Capture the cell that displays the provided text and extract its (x, y) central coordinate. 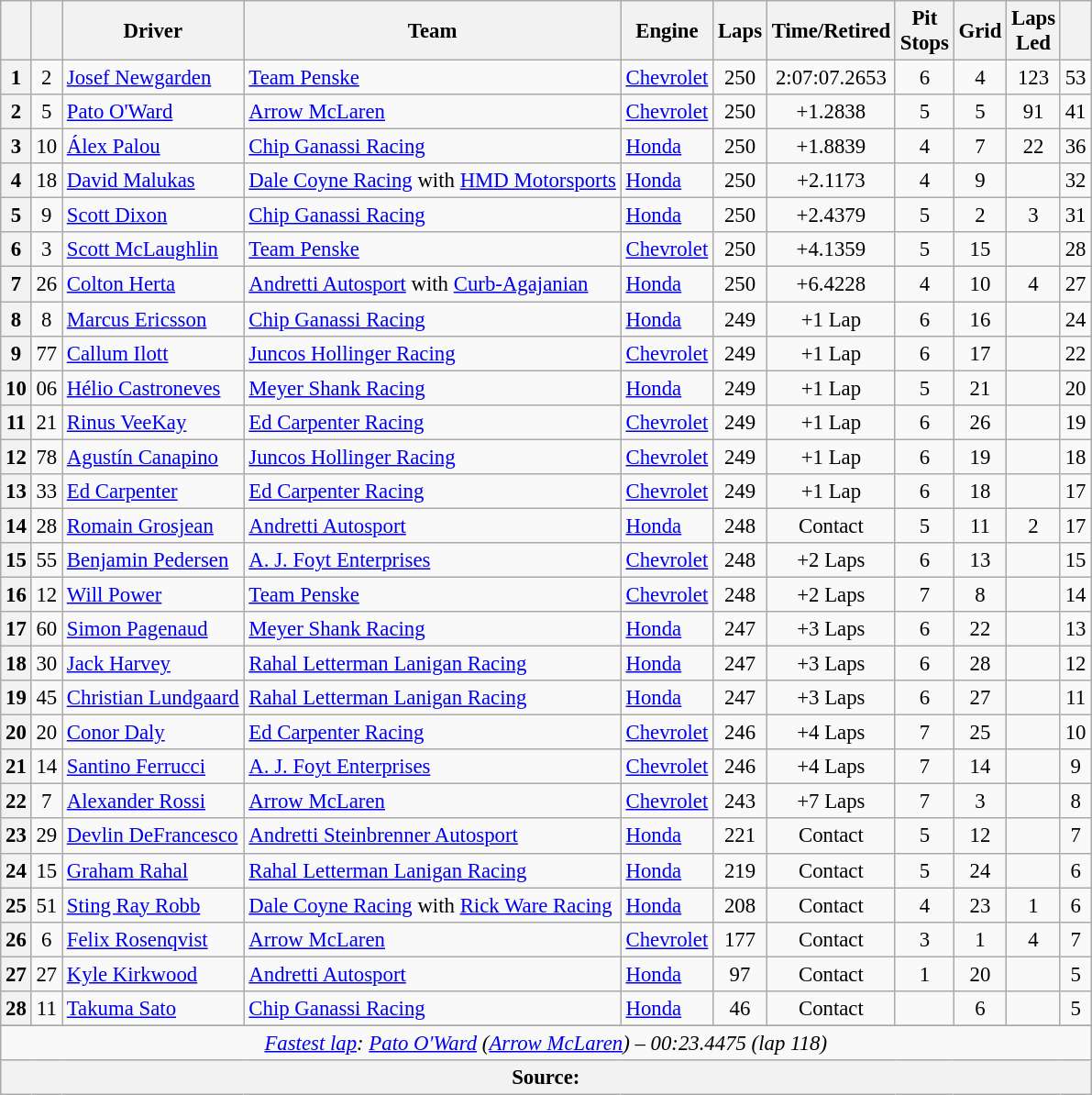
41 (1075, 112)
2:07:07.2653 (831, 78)
+1.2838 (831, 112)
97 (741, 974)
LapsLed (1034, 31)
219 (741, 870)
36 (1075, 147)
46 (741, 1009)
Devlin DeFrancesco (154, 836)
77 (46, 353)
53 (1075, 78)
Andretti Steinbrenner Autosport (433, 836)
Hélio Castroneves (154, 388)
+6.4228 (831, 284)
Dale Coyne Racing with Rick Ware Racing (433, 905)
+7 Laps (831, 802)
Fastest lap: Pato O'Ward (Arrow McLaren) – 00:23.4475 (lap 118) (546, 1043)
Scott Dixon (154, 216)
Simon Pagenaud (154, 629)
177 (741, 939)
Driver (154, 31)
30 (46, 664)
Josef Newgarden (154, 78)
Callum Ilott (154, 353)
+1.8839 (831, 147)
Will Power (154, 594)
Álex Palou (154, 147)
51 (46, 905)
Conor Daly (154, 733)
Benjamin Pedersen (154, 560)
Romain Grosjean (154, 525)
Engine (667, 31)
Ed Carpenter (154, 492)
91 (1034, 112)
Takuma Sato (154, 1009)
55 (46, 560)
45 (46, 698)
Agustín Canapino (154, 457)
Felix Rosenqvist (154, 939)
Scott McLaughlin (154, 250)
06 (46, 388)
+2.1173 (831, 181)
Andretti Autosport with Curb-Agajanian (433, 284)
Laps (741, 31)
Kyle Kirkwood (154, 974)
Dale Coyne Racing with HMD Motorsports (433, 181)
David Malukas (154, 181)
Rinus VeeKay (154, 422)
243 (741, 802)
Jack Harvey (154, 664)
Source: (546, 1078)
31 (1075, 216)
Time/Retired (831, 31)
208 (741, 905)
Marcus Ericsson (154, 319)
78 (46, 457)
60 (46, 629)
+4.1359 (831, 250)
Christian Lundgaard (154, 698)
Graham Rahal (154, 870)
Sting Ray Robb (154, 905)
33 (46, 492)
221 (741, 836)
PitStops (924, 31)
Team (433, 31)
123 (1034, 78)
+2.4379 (831, 216)
Pato O'Ward (154, 112)
Santino Ferrucci (154, 767)
Alexander Rossi (154, 802)
Colton Herta (154, 284)
Grid (979, 31)
29 (46, 836)
32 (1075, 181)
